From the cell containing the given text, extract its center point as (X, Y) coordinate. 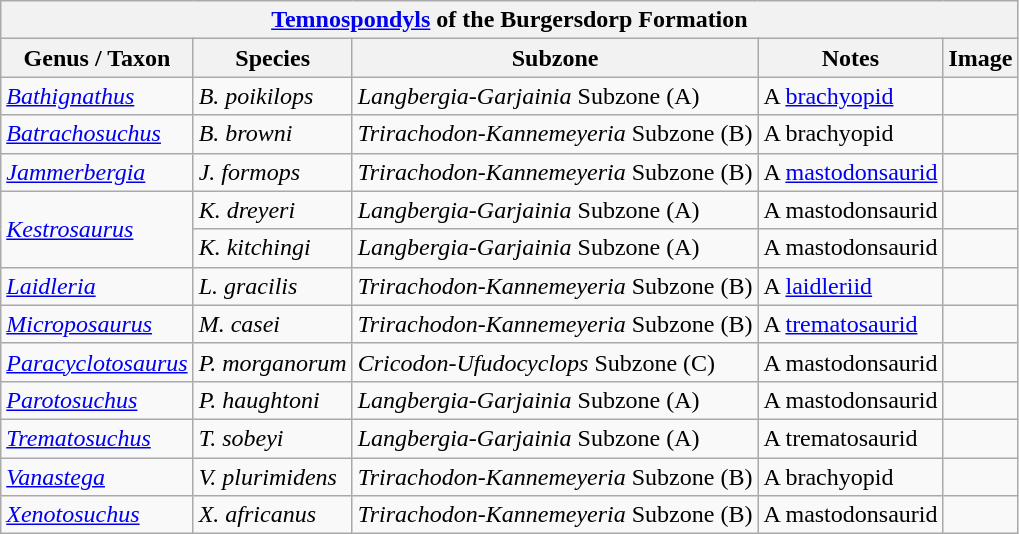
Image (980, 58)
Subzone (555, 58)
Cricodon-Ufudocyclops Subzone (C) (555, 362)
M. casei (272, 324)
X. africanus (272, 515)
B. poikilops (272, 96)
Temnospondyls of the Burgersdorp Formation (510, 20)
Batrachosuchus (97, 134)
Notes (850, 58)
Jammerbergia (97, 172)
P. morganorum (272, 362)
Bathignathus (97, 96)
T. sobeyi (272, 438)
Microposaurus (97, 324)
Species (272, 58)
P. haughtoni (272, 400)
Xenotosuchus (97, 515)
Vanastega (97, 477)
J. formops (272, 172)
Parotosuchus (97, 400)
Paracyclotosaurus (97, 362)
Trematosuchus (97, 438)
Laidleria (97, 286)
K. kitchingi (272, 248)
V. plurimidens (272, 477)
L. gracilis (272, 286)
A laidleriid (850, 286)
K. dreyeri (272, 210)
Genus / Taxon (97, 58)
B. browni (272, 134)
Kestrosaurus (97, 229)
